Determine the (x, y) coordinate at the center of the cell enclosing the given text.  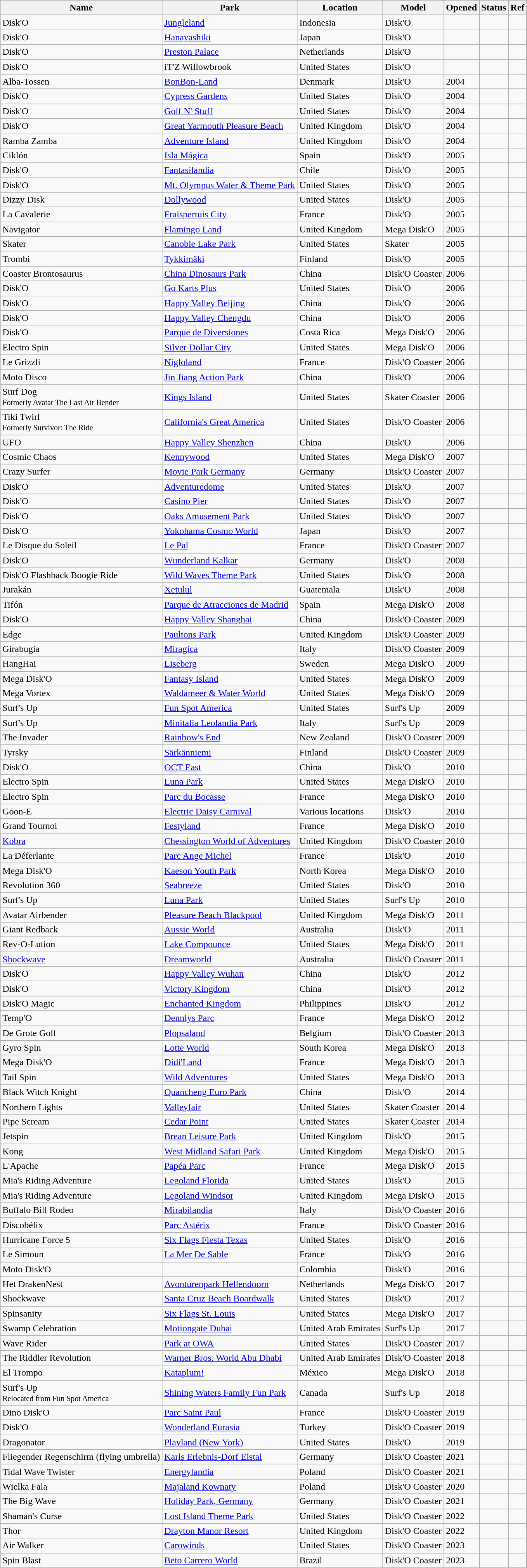
Le Pal (230, 546)
Surf DogFormerly Avatar The Last Air Bender (81, 397)
Gyro Spin (81, 1048)
Dreamworld (230, 959)
West Midland Safari Park (230, 1151)
HangHai (81, 664)
Energylandia (230, 1472)
Waldameer & Water World (230, 693)
California's Great America (230, 422)
Drayton Manor Resort (230, 1531)
Fun Spot America (230, 708)
Tykkimäki (230, 259)
Parque de Diversiones (230, 333)
Preston Palace (230, 52)
Jetspin (81, 1136)
Happy Valley Beijing (230, 303)
Playland (New York) (230, 1442)
Coaster Brontosaurus (81, 274)
Chessington World of Adventures (230, 841)
Le Disque du Soleil (81, 546)
Hanayashiki (230, 37)
North Korea (340, 870)
Pipe Scream (81, 1121)
Avatar Airbender (81, 915)
Kings Island (230, 397)
South Korea (340, 1048)
Costa Rica (340, 333)
México (340, 1372)
Happy Valley Wuhan (230, 974)
Flamingo Land (230, 229)
Trombi (81, 259)
Silver Dollar City (230, 347)
Temp'O (81, 1018)
Northern Lights (81, 1107)
De Grote Golf (81, 1033)
Aussie World (230, 930)
Rev-O-Lution (81, 944)
Swamp Celebration (81, 1328)
Het DrakenNest (81, 1284)
Jungleland (230, 23)
Shining Waters Family Fun Park (230, 1392)
Enchanted Kingdom (230, 1003)
The Riddler Revolution (81, 1358)
Wave Rider (81, 1343)
Girabugia (81, 649)
Santa Cruz Beach Boardwalk (230, 1299)
Holiday Park, Germany (230, 1501)
Oaks Amusement Park (230, 516)
Kobra (81, 841)
Moto Disk'O (81, 1269)
2020 (462, 1487)
Le Grizzli (81, 362)
El Trompo (81, 1372)
New Zealand (340, 738)
Seabreeze (230, 885)
Adventure Island (230, 140)
Buffalo Bill Rodeo (81, 1210)
Paultons Park (230, 634)
Shaman's Curse (81, 1516)
Thor (81, 1531)
OCT East (230, 767)
Yokohama Cosmo World (230, 531)
Kennywood (230, 457)
Fantasy Island (230, 679)
Brean Leisure Park (230, 1136)
Denmark (340, 81)
UFO (81, 442)
Legoland Windsor (230, 1195)
Air Walker (81, 1545)
Name (81, 8)
La Déferlante (81, 856)
Parc Ange Michel (230, 856)
Model (413, 8)
Lake Compounce (230, 944)
Six Flags St. Louis (230, 1313)
Xetulul (230, 590)
Särkänniemi (230, 752)
Valleyfair (230, 1107)
Electric Daisy Carnival (230, 811)
Dollywood (230, 200)
Belgium (340, 1033)
Victory Kingdom (230, 989)
Movie Park Germany (230, 472)
Wonderland Eurasia (230, 1428)
Dizzy Disk (81, 200)
Kong (81, 1151)
Canada (340, 1392)
Quancheng Euro Park (230, 1092)
Dino Disk'O (81, 1413)
Opened (462, 8)
Wild Waves Theme Park (230, 575)
Kataplum! (230, 1372)
Beto Carrero World (230, 1560)
Isla Mágica (230, 155)
Spinsanity (81, 1313)
Ciklón (81, 155)
Discobélix (81, 1225)
Chile (340, 170)
Guatemala (340, 590)
Philippines (340, 1003)
Nigloland (230, 362)
Miragica (230, 649)
Tiki TwirlFormerly Survivor: The Ride (81, 422)
Fantasilandia (230, 170)
Casino Pier (230, 501)
Tyrsky (81, 752)
Pleasure Beach Blackpool (230, 915)
Park (230, 8)
Karls Erlebnis-Dorf Elstal (230, 1457)
Dragonator (81, 1442)
Wild Adventures (230, 1077)
Crazy Surfer (81, 472)
Moto Disco (81, 377)
BonBon-Land (230, 81)
Wunderland Kalkar (230, 560)
Kaeson Youth Park (230, 870)
Grand Tournoi (81, 826)
Liseberg (230, 664)
Cypress Gardens (230, 96)
Warner Bros. World Abu Dhabi (230, 1358)
Mt. Olympus Water & Theme Park (230, 185)
Revolution 360 (81, 885)
La Mer De Sable (230, 1254)
Fliegender Regenschirm (flying umbrella) (81, 1457)
Tidal Wave Twister (81, 1472)
Ramba Zamba (81, 140)
Alba-Tossen (81, 81)
Avonturenpark Hellendoorn (230, 1284)
Giant Redback (81, 930)
Cedar Point (230, 1121)
Lost Island Theme Park (230, 1516)
La Cavalerie (81, 215)
Parc Astérix (230, 1225)
Jurakán (81, 590)
Rainbow's End (230, 738)
Carowinds (230, 1545)
Golf N' Stuff (230, 111)
Le Simoun (81, 1254)
Fraispertuis City (230, 215)
Legoland Florida (230, 1181)
Parque de Atracciones de Madrid (230, 605)
Majaland Kownaty (230, 1487)
Dennlys Parc (230, 1018)
Ref (518, 8)
Great Yarmouth Pleasure Beach (230, 126)
Jin Jiang Action Park (230, 377)
Cosmic Chaos (81, 457)
Disk'O Flashback Boogie Ride (81, 575)
Black Witch Knight (81, 1092)
Park at OWA (230, 1343)
Tifón (81, 605)
The Big Wave (81, 1501)
Happy Valley Shenzhen (230, 442)
Turkey (340, 1428)
Status (494, 8)
China Dinosaurs Park (230, 274)
Brazil (340, 1560)
Parc Saint Paul (230, 1413)
Minitalia Leolandia Park (230, 723)
Goon-E (81, 811)
Sweden (340, 664)
Various locations (340, 811)
Didi'Land (230, 1062)
Disk'O Magic (81, 1003)
Lotte World (230, 1048)
L'Apache (81, 1166)
The Invader (81, 738)
Location (340, 8)
Surf's UpRelocated from Fun Spot America (81, 1392)
Mirabilandia (230, 1210)
Parc du Bocasse (230, 797)
Navigator (81, 229)
Colombia (340, 1269)
Tail Spin (81, 1077)
Festyland (230, 826)
Spin Blast (81, 1560)
Edge (81, 634)
Six Flags Fiesta Texas (230, 1240)
Motiongate Dubai (230, 1328)
Adventuredome (230, 487)
Plopsaland (230, 1033)
Indonesia (340, 23)
Hurricane Force 5 (81, 1240)
iT'Z Willowbrook (230, 67)
Canobie Lake Park (230, 244)
Happy Valley Chengdu (230, 318)
Happy Valley Shanghai (230, 619)
Go Karts Plus (230, 288)
Mega Vortex (81, 693)
Wielka Fala (81, 1487)
Papéa Parc (230, 1166)
